From the cell containing the given text, extract its center point as (x, y) coordinate. 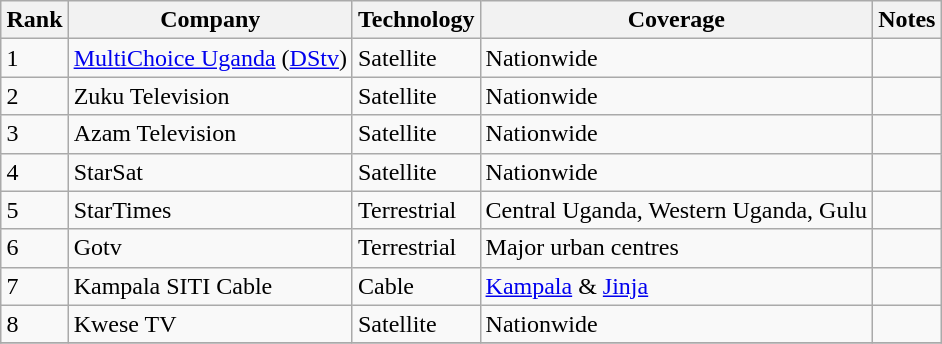
Kwese TV (210, 324)
Azam Television (210, 134)
6 (34, 248)
7 (34, 286)
Gotv (210, 248)
Major urban centres (676, 248)
Cable (416, 286)
Rank (34, 20)
Central Uganda, Western Uganda, Gulu (676, 210)
Coverage (676, 20)
Technology (416, 20)
Kampala & Jinja (676, 286)
StarTimes (210, 210)
2 (34, 96)
Company (210, 20)
Zuku Television (210, 96)
8 (34, 324)
StarSat (210, 172)
4 (34, 172)
Notes (907, 20)
1 (34, 58)
MultiChoice Uganda (DStv) (210, 58)
Kampala SITI Cable (210, 286)
3 (34, 134)
5 (34, 210)
